Determine the [x, y] coordinate at the center of the cell enclosing the given text.  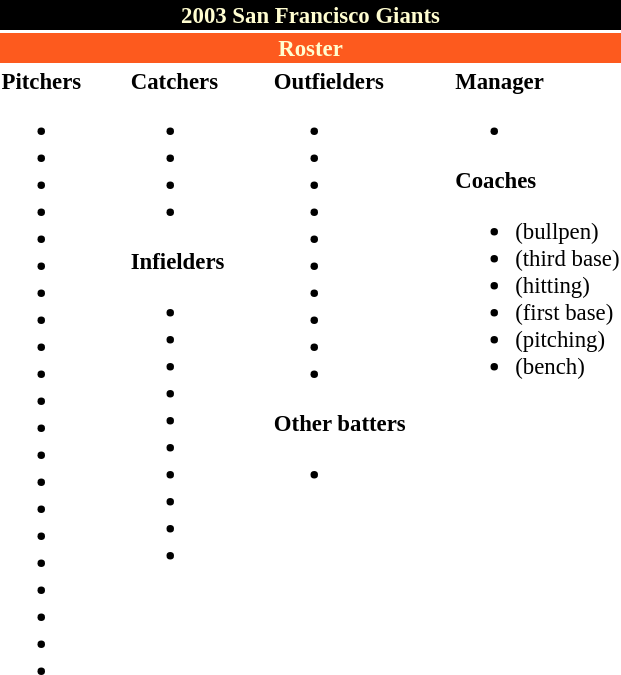
2003 San Francisco Giants [310, 15]
Roster [310, 48]
